Return the [X, Y] coordinate for the center point of the cell that contains the specified text.  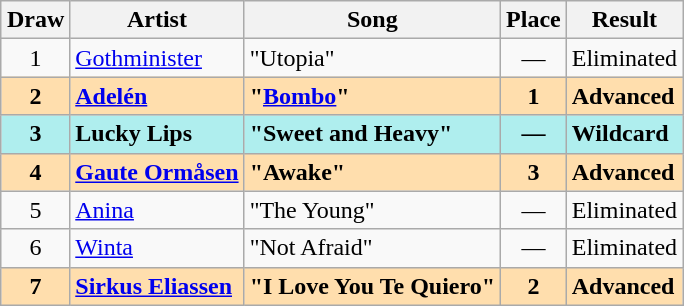
Wildcard [624, 134]
"The Young" [372, 210]
Lucky Lips [157, 134]
Winta [157, 248]
Gaute Ormåsen [157, 172]
"Not Afraid" [372, 248]
4 [35, 172]
"Utopia" [372, 58]
Gothminister [157, 58]
"Sweet and Heavy" [372, 134]
Place [534, 20]
Adelén [157, 96]
Sirkus Eliassen [157, 286]
5 [35, 210]
"Bombo" [372, 96]
Result [624, 20]
"I Love You Te Quiero" [372, 286]
6 [35, 248]
Draw [35, 20]
Song [372, 20]
Anina [157, 210]
"Awake" [372, 172]
Artist [157, 20]
7 [35, 286]
